Locate the cell with the specified text and output its (X, Y) center coordinate. 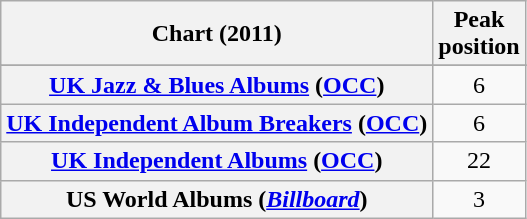
22 (479, 161)
UK Independent Albums (OCC) (217, 161)
Peakposition (479, 34)
UK Jazz & Blues Albums (OCC) (217, 85)
3 (479, 199)
UK Independent Album Breakers (OCC) (217, 123)
Chart (2011) (217, 34)
US World Albums (Billboard) (217, 199)
